Identify which cell holds the provided text, then report its (X, Y) central coordinate. 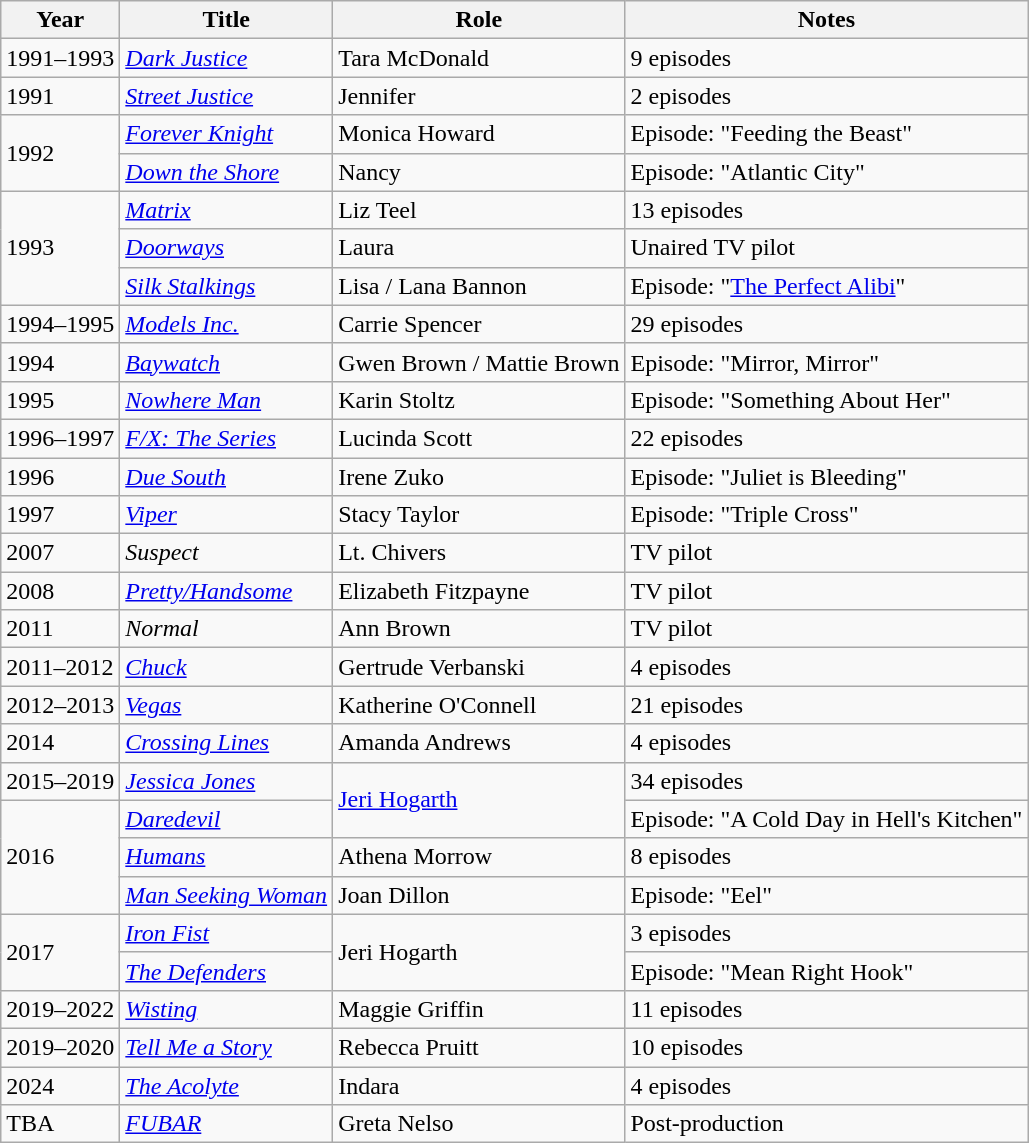
2011–2012 (60, 667)
Unaired TV pilot (826, 248)
2015–2019 (60, 781)
22 episodes (826, 438)
Rebecca Pruitt (479, 1047)
1992 (60, 153)
Tell Me a Story (226, 1047)
21 episodes (826, 705)
Episode: "Something About Her" (826, 400)
Baywatch (226, 362)
Episode: "Feeding the Beast" (826, 134)
Title (226, 20)
1996–1997 (60, 438)
Crossing Lines (226, 743)
2012–2013 (60, 705)
2024 (60, 1085)
1993 (60, 248)
Episode: "Mean Right Hook" (826, 971)
Joan Dillon (479, 895)
Humans (226, 857)
2014 (60, 743)
1995 (60, 400)
Man Seeking Woman (226, 895)
2011 (60, 629)
Athena Morrow (479, 857)
Greta Nelso (479, 1124)
Normal (226, 629)
Tara McDonald (479, 58)
Karin Stoltz (479, 400)
1994 (60, 362)
1997 (60, 515)
Liz Teel (479, 210)
Matrix (226, 210)
Laura (479, 248)
Wisting (226, 1009)
Katherine O'Connell (479, 705)
2007 (60, 553)
Indara (479, 1085)
13 episodes (826, 210)
2019–2020 (60, 1047)
Episode: "Mirror, Mirror" (826, 362)
The Acolyte (226, 1085)
2008 (60, 591)
Street Justice (226, 96)
1991 (60, 96)
Forever Knight (226, 134)
Amanda Andrews (479, 743)
Episode: "The Perfect Alibi" (826, 286)
2 episodes (826, 96)
10 episodes (826, 1047)
Jennifer (479, 96)
Vegas (226, 705)
FUBAR (226, 1124)
Jessica Jones (226, 781)
9 episodes (826, 58)
Elizabeth Fitzpayne (479, 591)
Dark Justice (226, 58)
1996 (60, 477)
1994–1995 (60, 324)
1991–1993 (60, 58)
Monica Howard (479, 134)
29 episodes (826, 324)
2016 (60, 857)
Suspect (226, 553)
Year (60, 20)
Ann Brown (479, 629)
Carrie Spencer (479, 324)
F/X: The Series (226, 438)
Lucinda Scott (479, 438)
Stacy Taylor (479, 515)
The Defenders (226, 971)
Episode: "Triple Cross" (826, 515)
TBA (60, 1124)
Daredevil (226, 819)
Nancy (479, 172)
Gwen Brown / Mattie Brown (479, 362)
Episode: "Juliet is Bleeding" (826, 477)
Post-production (826, 1124)
34 episodes (826, 781)
Episode: "Atlantic City" (826, 172)
Doorways (226, 248)
3 episodes (826, 933)
Irene Zuko (479, 477)
Down the Shore (226, 172)
Role (479, 20)
Silk Stalkings (226, 286)
Viper (226, 515)
Chuck (226, 667)
Pretty/Handsome (226, 591)
Iron Fist (226, 933)
2019–2022 (60, 1009)
8 episodes (826, 857)
Episode: "A Cold Day in Hell's Kitchen" (826, 819)
Lisa / Lana Bannon (479, 286)
2017 (60, 952)
Models Inc. (226, 324)
11 episodes (826, 1009)
Maggie Griffin (479, 1009)
Gertrude Verbanski (479, 667)
Notes (826, 20)
Lt. Chivers (479, 553)
Due South (226, 477)
Episode: "Eel" (826, 895)
Nowhere Man (226, 400)
